Determine the (X, Y) coordinate at the center of the cell enclosing the given text.  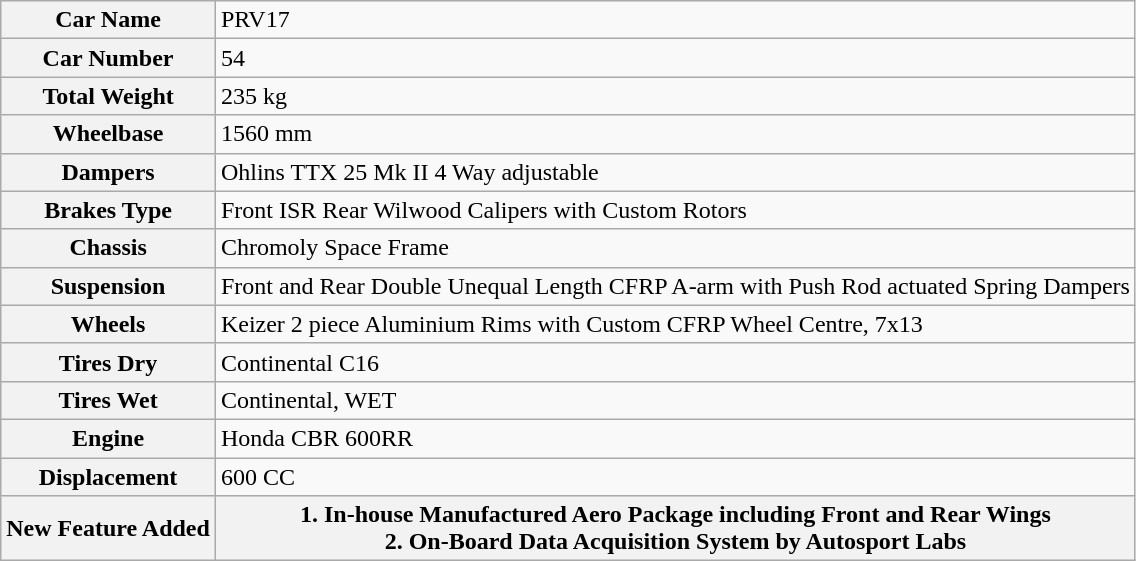
Keizer 2 piece Aluminium Rims with Custom CFRP Wheel Centre, 7x13 (675, 324)
Engine (108, 438)
Front and Rear Double Unequal Length CFRP A-arm with Push Rod actuated Spring Dampers (675, 286)
Suspension (108, 286)
235 kg (675, 96)
Continental, WET (675, 400)
Dampers (108, 172)
1560 mm (675, 134)
Honda CBR 600RR (675, 438)
Car Number (108, 58)
Wheels (108, 324)
600 CC (675, 477)
Total Weight (108, 96)
PRV17 (675, 20)
Wheelbase (108, 134)
New Feature Added (108, 528)
Front ISR Rear Wilwood Calipers with Custom Rotors (675, 210)
Chromoly Space Frame (675, 248)
Continental C16 (675, 362)
Ohlins TTX 25 Mk II 4 Way adjustable (675, 172)
Tires Dry (108, 362)
1. In-house Manufactured Aero Package including Front and Rear Wings2. On-Board Data Acquisition System by Autosport Labs (675, 528)
Brakes Type (108, 210)
Car Name (108, 20)
Chassis (108, 248)
Tires Wet (108, 400)
54 (675, 58)
Displacement (108, 477)
